Scan for the cell matching the given text and deliver its (x, y) coordinate at center. 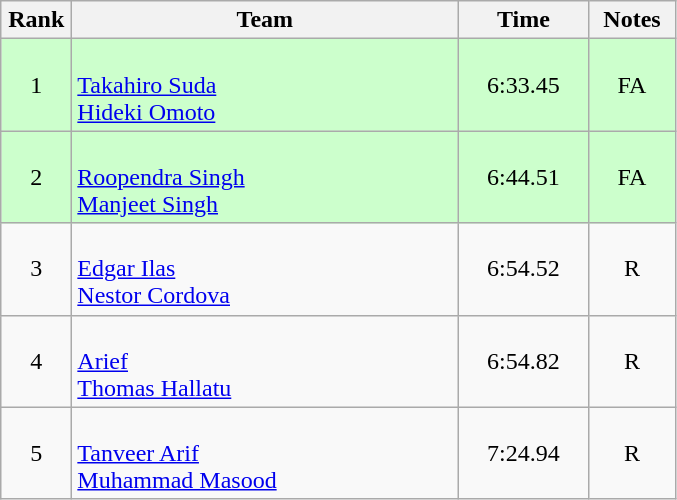
6:54.52 (524, 269)
3 (36, 269)
7:24.94 (524, 453)
1 (36, 85)
6:44.51 (524, 177)
Roopendra SinghManjeet Singh (265, 177)
6:33.45 (524, 85)
6:54.82 (524, 361)
Rank (36, 20)
Notes (632, 20)
2 (36, 177)
Tanveer ArifMuhammad Masood (265, 453)
4 (36, 361)
AriefThomas Hallatu (265, 361)
Time (524, 20)
Team (265, 20)
5 (36, 453)
Edgar IlasNestor Cordova (265, 269)
Takahiro SudaHideki Omoto (265, 85)
